Return the [x, y] coordinate for the center point of the cell that contains the specified text.  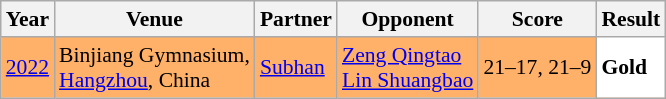
Binjiang Gymnasium,Hangzhou, China [154, 68]
Opponent [408, 19]
Subhan [296, 68]
Score [537, 19]
Gold [630, 68]
Partner [296, 19]
Zeng Qingtao Lin Shuangbao [408, 68]
2022 [28, 68]
Result [630, 19]
Venue [154, 19]
Year [28, 19]
21–17, 21–9 [537, 68]
